Search for the cell housing the specified text and yield its [x, y] center coordinate. 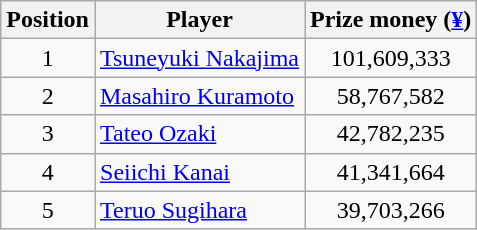
Tsuneyuki Nakajima [199, 58]
Prize money (¥) [390, 20]
39,703,266 [390, 210]
2 [48, 96]
4 [48, 172]
Masahiro Kuramoto [199, 96]
41,341,664 [390, 172]
Player [199, 20]
Position [48, 20]
Teruo Sugihara [199, 210]
42,782,235 [390, 134]
Tateo Ozaki [199, 134]
Seiichi Kanai [199, 172]
58,767,582 [390, 96]
1 [48, 58]
3 [48, 134]
101,609,333 [390, 58]
5 [48, 210]
